Detect which cell encompasses the target text, then output its [X, Y] center coordinate. 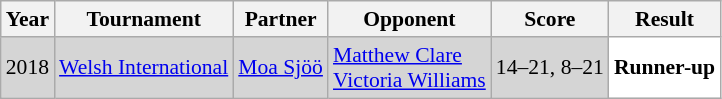
Opponent [410, 19]
Welsh International [144, 68]
Matthew Clare Victoria Williams [410, 68]
Runner-up [664, 68]
2018 [28, 68]
Partner [280, 19]
Score [550, 19]
Year [28, 19]
14–21, 8–21 [550, 68]
Result [664, 19]
Tournament [144, 19]
Moa Sjöö [280, 68]
